Return [X, Y] of the center of cell containing provided text 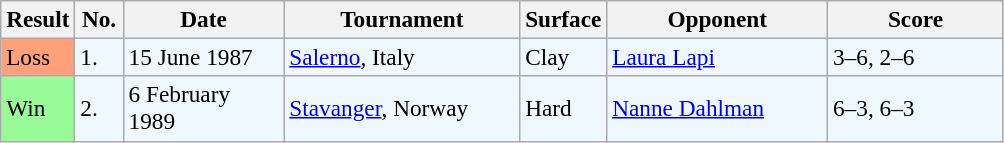
Hard [564, 108]
Result [38, 19]
Nanne Dahlman [718, 108]
Tournament [402, 19]
No. [99, 19]
Score [916, 19]
15 June 1987 [204, 57]
Surface [564, 19]
Win [38, 108]
6 February 1989 [204, 108]
Laura Lapi [718, 57]
6–3, 6–3 [916, 108]
3–6, 2–6 [916, 57]
Opponent [718, 19]
2. [99, 108]
Clay [564, 57]
1. [99, 57]
Date [204, 19]
Stavanger, Norway [402, 108]
Salerno, Italy [402, 57]
Loss [38, 57]
